Find where the given text appears and provide that cell's center as [X, Y] coordinate. 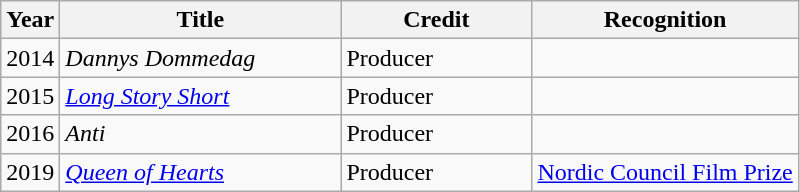
Anti [200, 134]
Credit [436, 20]
2019 [30, 172]
Year [30, 20]
Queen of Hearts [200, 172]
Title [200, 20]
Recognition [665, 20]
Nordic Council Film Prize [665, 172]
Dannys Dommedag [200, 58]
2014 [30, 58]
Long Story Short [200, 96]
2016 [30, 134]
2015 [30, 96]
